Locate the cell with the specified text and output its (x, y) center coordinate. 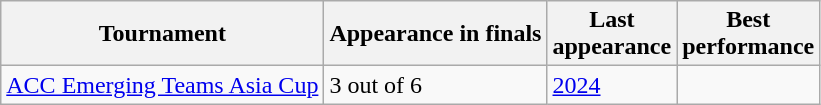
3 out of 6 (436, 85)
Tournament (162, 34)
Bestperformance (748, 34)
Appearance in finals (436, 34)
ACC Emerging Teams Asia Cup (162, 85)
2024 (612, 85)
Lastappearance (612, 34)
